Locate the cell with the specified text and output its (x, y) center coordinate. 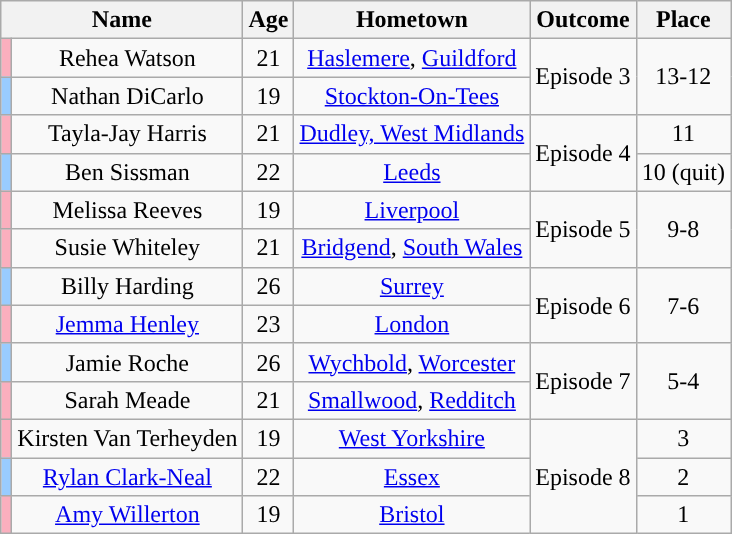
Bridgend, South Wales (412, 248)
Episode 4 (583, 153)
Kirsten Van Terheyden (128, 438)
West Yorkshire (412, 438)
Susie Whiteley (128, 248)
Jemma Henley (128, 324)
10 (quit) (683, 172)
Haslemere, Guildford (412, 58)
Dudley, West Midlands (412, 134)
Rylan Clark-Neal (128, 477)
Episode 3 (583, 77)
13-12 (683, 77)
Essex (412, 477)
5-4 (683, 381)
11 (683, 134)
Hometown (412, 20)
Ben Sissman (128, 172)
9-8 (683, 229)
1 (683, 515)
3 (683, 438)
London (412, 324)
Bristol (412, 515)
Outcome (583, 20)
23 (268, 324)
Episode 7 (583, 381)
Nathan DiCarlo (128, 96)
Stockton-On-Tees (412, 96)
Surrey (412, 286)
Name (122, 20)
Smallwood, Redditch (412, 400)
Place (683, 20)
Episode 8 (583, 476)
Wychbold, Worcester (412, 362)
2 (683, 477)
Rehea Watson (128, 58)
Sarah Meade (128, 400)
Billy Harding (128, 286)
Jamie Roche (128, 362)
Liverpool (412, 210)
Age (268, 20)
Episode 6 (583, 305)
Tayla-Jay Harris (128, 134)
Leeds (412, 172)
Melissa Reeves (128, 210)
Episode 5 (583, 229)
7-6 (683, 305)
Amy Willerton (128, 515)
